Output the (X, Y) coordinate of the center of the cell containing the given text.  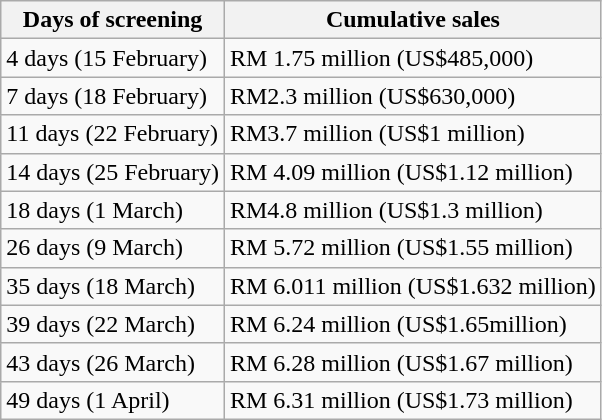
7 days (18 February) (113, 96)
Days of screening (113, 20)
RM4.8 million (US$1.3 million) (412, 210)
26 days (9 March) (113, 248)
RM 6.28 million (US$1.67 million) (412, 362)
RM 6.31 million (US$1.73 million) (412, 400)
Cumulative sales (412, 20)
RM2.3 million (US$630,000) (412, 96)
RM 6.24 million (US$1.65million) (412, 324)
RM3.7 million (US$1 million) (412, 134)
49 days (1 April) (113, 400)
39 days (22 March) (113, 324)
18 days (1 March) (113, 210)
35 days (18 March) (113, 286)
14 days (25 February) (113, 172)
RM 6.011 million (US$1.632 million) (412, 286)
43 days (26 March) (113, 362)
4 days (15 February) (113, 58)
11 days (22 February) (113, 134)
RM 1.75 million (US$485,000) (412, 58)
RM 5.72 million (US$1.55 million) (412, 248)
RM 4.09 million (US$1.12 million) (412, 172)
